Find where the given text appears and provide that cell's center as (x, y) coordinate. 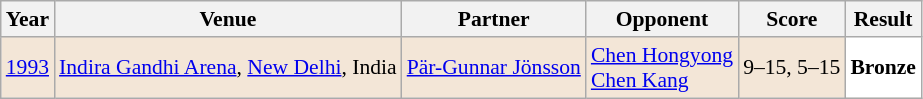
Bronze (883, 68)
Chen Hongyong Chen Kang (662, 68)
Indira Gandhi Arena, New Delhi, India (228, 68)
Venue (228, 19)
Score (792, 19)
Year (28, 19)
Result (883, 19)
9–15, 5–15 (792, 68)
Pär-Gunnar Jönsson (494, 68)
Partner (494, 19)
1993 (28, 68)
Opponent (662, 19)
